Extract the (x, y) coordinate from the center of the cell holding the provided text.  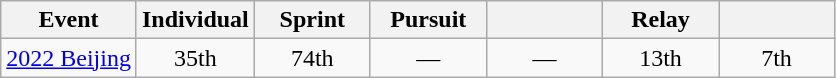
7th (777, 58)
Event (69, 20)
Sprint (312, 20)
13th (660, 58)
Pursuit (428, 20)
Individual (195, 20)
Relay (660, 20)
74th (312, 58)
35th (195, 58)
2022 Beijing (69, 58)
